Pinpoint the cell where the given text exists, returning its [X, Y] midpoint coordinate. 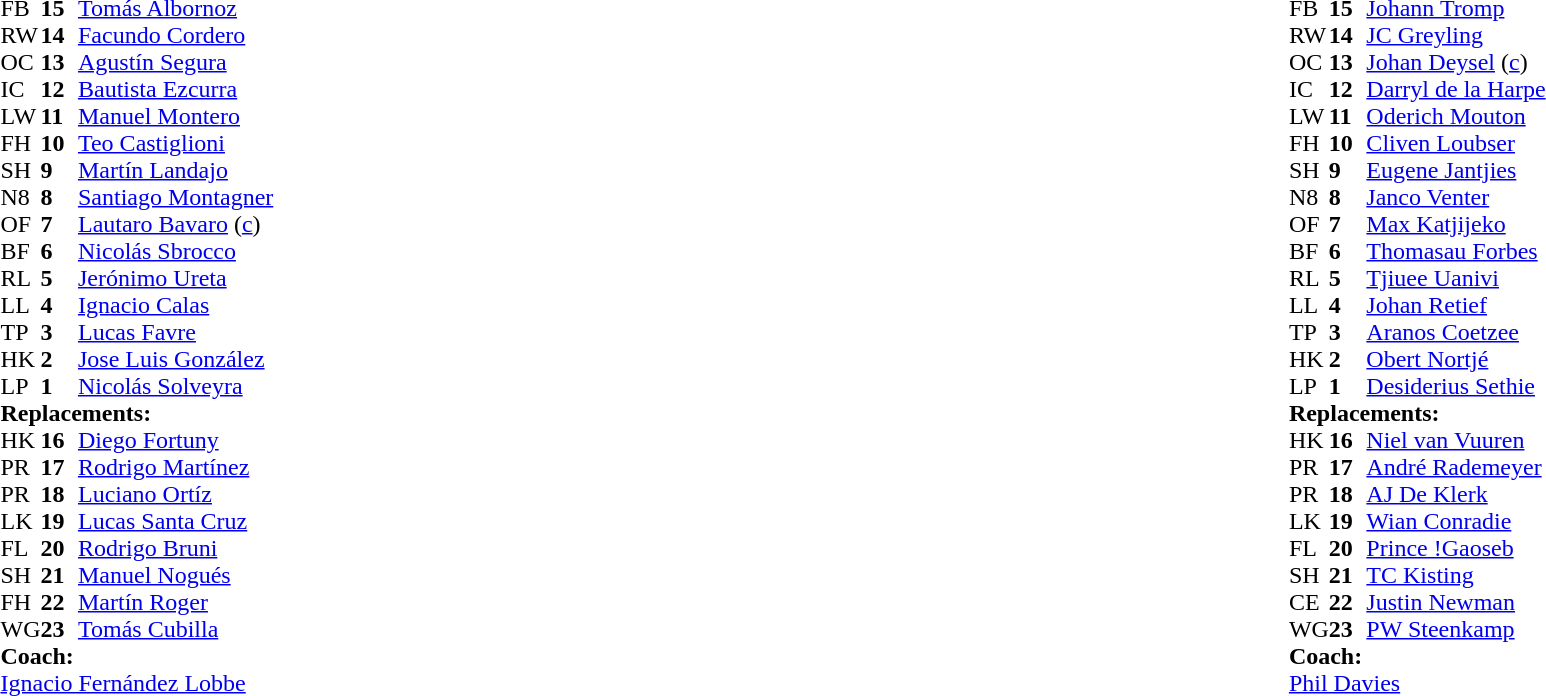
Lucas Santa Cruz [176, 522]
Teo Castiglioni [176, 144]
AJ De Klerk [1456, 494]
Lautaro Bavaro (c) [176, 224]
Nicolás Sbrocco [176, 252]
Martín Landajo [176, 170]
Nicolás Solveyra [176, 386]
Rodrigo Bruni [176, 548]
CE [1309, 602]
Desiderius Sethie [1456, 386]
JC Greyling [1456, 36]
Santiago Montagner [176, 198]
Lucas Favre [176, 332]
Oderich Mouton [1456, 116]
Manuel Nogués [176, 576]
André Rademeyer [1456, 468]
Martín Roger [176, 602]
Janco Venter [1456, 198]
Jerónimo Ureta [176, 278]
Luciano Ortíz [176, 494]
Obert Nortjé [1456, 360]
Justin Newman [1456, 602]
Tjiuee Uanivi [1456, 278]
Aranos Coetzee [1456, 332]
TC Kisting [1456, 576]
Ignacio Calas [176, 306]
Niel van Vuuren [1456, 440]
Thomasau Forbes [1456, 252]
Cliven Loubser [1456, 144]
Wian Conradie [1456, 522]
Johan Deysel (c) [1456, 62]
Darryl de la Harpe [1456, 90]
Facundo Cordero [176, 36]
Manuel Montero [176, 116]
Max Katjijeko [1456, 224]
Tomás Cubilla [176, 630]
Diego Fortuny [176, 440]
Eugene Jantjies [1456, 170]
Prince !Gaoseb [1456, 548]
Johan Retief [1456, 306]
PW Steenkamp [1456, 630]
Jose Luis González [176, 360]
Agustín Segura [176, 62]
Bautista Ezcurra [176, 90]
Rodrigo Martínez [176, 468]
